Detect which cell encompasses the target text, then output its (X, Y) center coordinate. 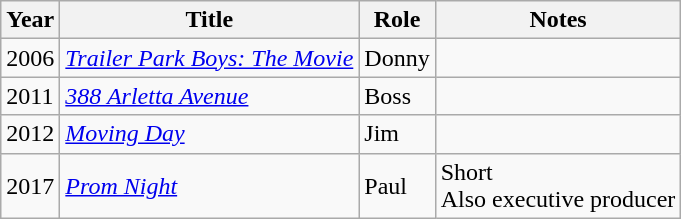
Prom Night (210, 186)
Year (30, 20)
2011 (30, 96)
Donny (397, 58)
Title (210, 20)
2006 (30, 58)
Paul (397, 186)
Jim (397, 134)
Notes (558, 20)
Trailer Park Boys: The Movie (210, 58)
Moving Day (210, 134)
388 Arletta Avenue (210, 96)
Boss (397, 96)
Role (397, 20)
2017 (30, 186)
2012 (30, 134)
ShortAlso executive producer (558, 186)
